Locate the cell with the specified text and output its [x, y] center coordinate. 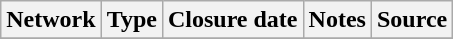
Notes [337, 20]
Network [51, 20]
Source [412, 20]
Type [132, 20]
Closure date [232, 20]
